For the text-containing cell, return its midpoint in (X, Y) coordinate format. 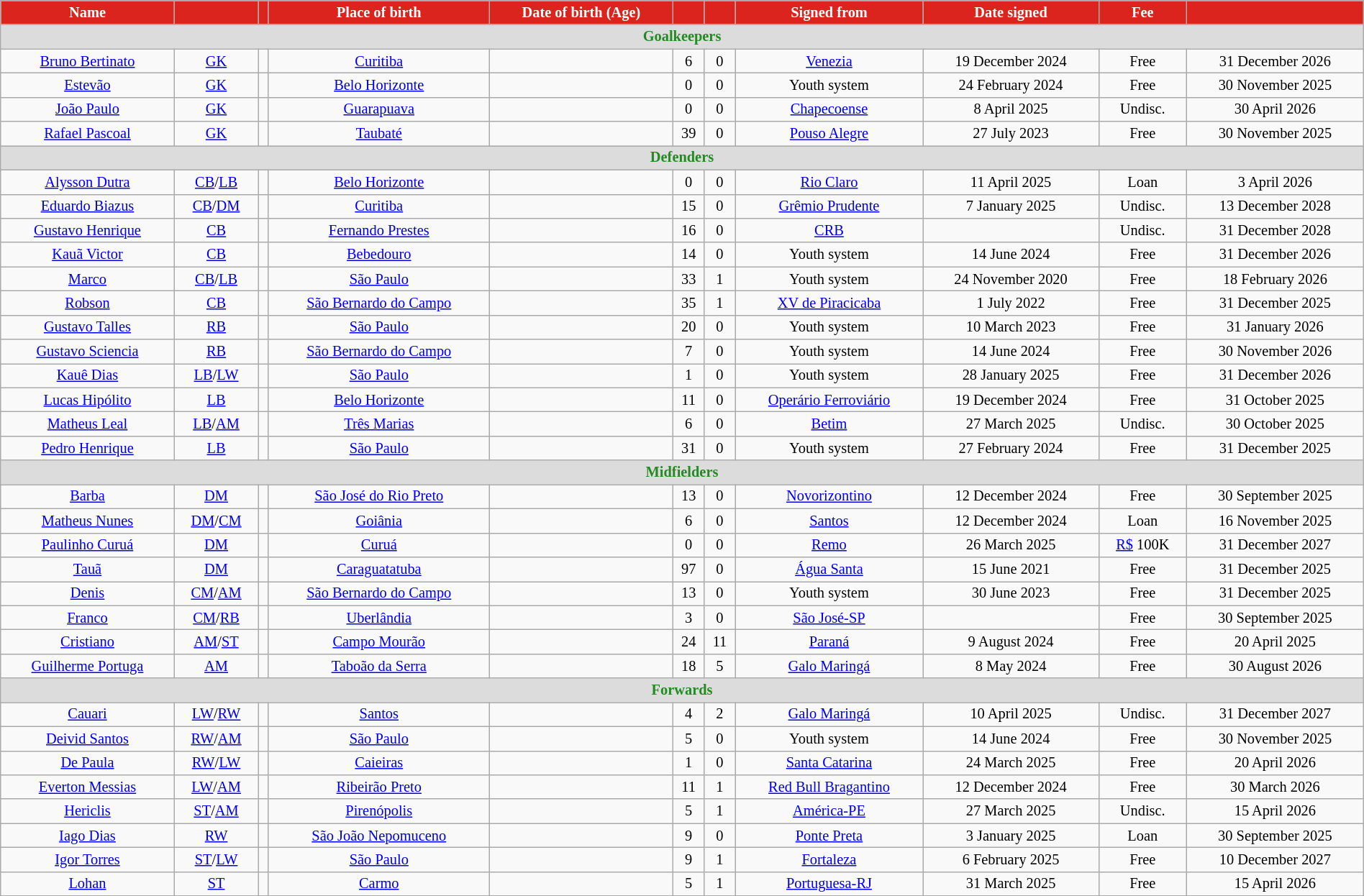
18 (688, 666)
6 February 2025 (1011, 859)
Date of birth (Age) (581, 12)
Paraná (829, 641)
14 (688, 255)
Forwards (682, 690)
Paulinho Curuá (88, 545)
LB/AM (216, 424)
20 (688, 327)
Name (88, 12)
Denis (88, 593)
Chapecoense (829, 109)
8 May 2024 (1011, 666)
31 October 2025 (1276, 400)
Deivid Santos (88, 739)
Iago Dias (88, 836)
Campo Mourão (379, 641)
2 (719, 714)
CB/DM (216, 206)
São José-SP (829, 618)
Kauã Victor (88, 255)
Carmo (379, 884)
RW/AM (216, 739)
30 August 2026 (1276, 666)
Bruno Bertinato (88, 61)
30 June 2023 (1011, 593)
30 November 2026 (1276, 352)
30 April 2026 (1276, 109)
20 April 2025 (1276, 641)
XV de Piracicaba (829, 303)
Pedro Henrique (88, 448)
CM/AM (216, 593)
3 April 2026 (1276, 182)
Guilherme Portuga (88, 666)
35 (688, 303)
Fernando Prestes (379, 230)
Franco (88, 618)
Alysson Dutra (88, 182)
Santa Catarina (829, 763)
CRB (829, 230)
24 (688, 641)
Marco (88, 279)
DM/CM (216, 521)
Ribeirão Preto (379, 787)
7 January 2025 (1011, 206)
16 November 2025 (1276, 521)
Tauã (88, 569)
Goiânia (379, 521)
De Paula (88, 763)
18 February 2026 (1276, 279)
97 (688, 569)
Bebedouro (379, 255)
31 December 2028 (1276, 230)
39 (688, 134)
Remo (829, 545)
Gustavo Talles (88, 327)
24 November 2020 (1011, 279)
João Paulo (88, 109)
CM/RB (216, 618)
Matheus Leal (88, 424)
Eduardo Biazus (88, 206)
Grêmio Prudente (829, 206)
10 April 2025 (1011, 714)
São José do Rio Preto (379, 496)
Três Marias (379, 424)
Goalkeepers (682, 37)
3 January 2025 (1011, 836)
30 March 2026 (1276, 787)
Signed from (829, 12)
Midfielders (682, 472)
27 February 2024 (1011, 448)
26 March 2025 (1011, 545)
33 (688, 279)
31 January 2026 (1276, 327)
10 March 2023 (1011, 327)
Everton Messias (88, 787)
Caraguatatuba (379, 569)
Taubaté (379, 134)
4 (688, 714)
11 April 2025 (1011, 182)
LW/AM (216, 787)
Pirenópolis (379, 811)
Taboão da Serra (379, 666)
Rafael Pascoal (88, 134)
Gustavo Sciencia (88, 352)
Gustavo Henrique (88, 230)
Kauê Dias (88, 375)
7 (688, 352)
Hericlis (88, 811)
Cauari (88, 714)
Robson (88, 303)
Betim (829, 424)
16 (688, 230)
RW (216, 836)
30 October 2025 (1276, 424)
R$ 100K (1142, 545)
LW/RW (216, 714)
Venezia (829, 61)
Fortaleza (829, 859)
Caieiras (379, 763)
9 August 2024 (1011, 641)
ST/AM (216, 811)
Ponte Preta (829, 836)
31 (688, 448)
Defenders (682, 157)
Cristiano (88, 641)
31 March 2025 (1011, 884)
LB/LW (216, 375)
24 March 2025 (1011, 763)
Date signed (1011, 12)
Uberlândia (379, 618)
15 June 2021 (1011, 569)
3 (688, 618)
Barba (88, 496)
ST (216, 884)
Fee (1142, 12)
1 July 2022 (1011, 303)
RW/LW (216, 763)
Igor Torres (88, 859)
10 December 2027 (1276, 859)
Matheus Nunes (88, 521)
Portuguesa-RJ (829, 884)
ST/LW (216, 859)
13 December 2028 (1276, 206)
8 April 2025 (1011, 109)
Rio Claro (829, 182)
Água Santa (829, 569)
27 July 2023 (1011, 134)
Pouso Alegre (829, 134)
Novorizontino (829, 496)
América-PE (829, 811)
Guarapuava (379, 109)
Curuá (379, 545)
Estevão (88, 85)
Lucas Hipólito (88, 400)
São João Nepomuceno (379, 836)
Red Bull Bragantino (829, 787)
AM (216, 666)
20 April 2026 (1276, 763)
Place of birth (379, 12)
Lohan (88, 884)
24 February 2024 (1011, 85)
28 January 2025 (1011, 375)
AM/ST (216, 641)
Operário Ferroviário (829, 400)
15 (688, 206)
